Find where the given text appears and provide that cell's center as (x, y) coordinate. 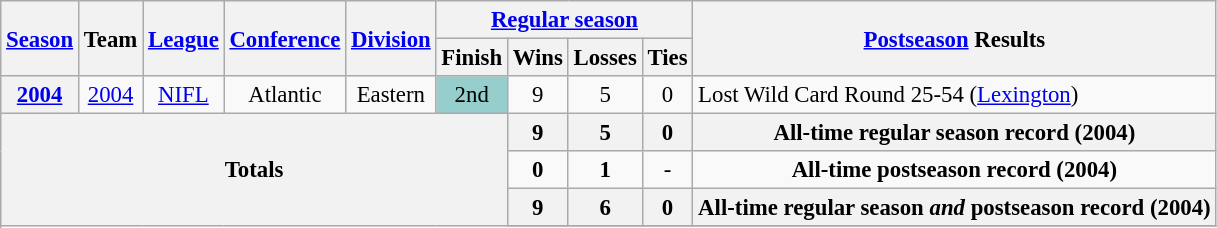
NIFL (184, 95)
Regular season (564, 20)
Division (391, 38)
Conference (285, 38)
All-time regular season record (2004) (954, 133)
Lost Wild Card Round 25-54 (Lexington) (954, 95)
Losses (605, 58)
6 (605, 208)
Totals (254, 170)
Finish (472, 58)
Season (40, 38)
League (184, 38)
Eastern (391, 95)
Ties (668, 58)
- (668, 170)
2nd (472, 95)
1 (605, 170)
All-time regular season and postseason record (2004) (954, 208)
Team (110, 38)
Postseason Results (954, 38)
Atlantic (285, 95)
All-time postseason record (2004) (954, 170)
Wins (538, 58)
